Pinpoint the cell where the given text exists, returning its [X, Y] midpoint coordinate. 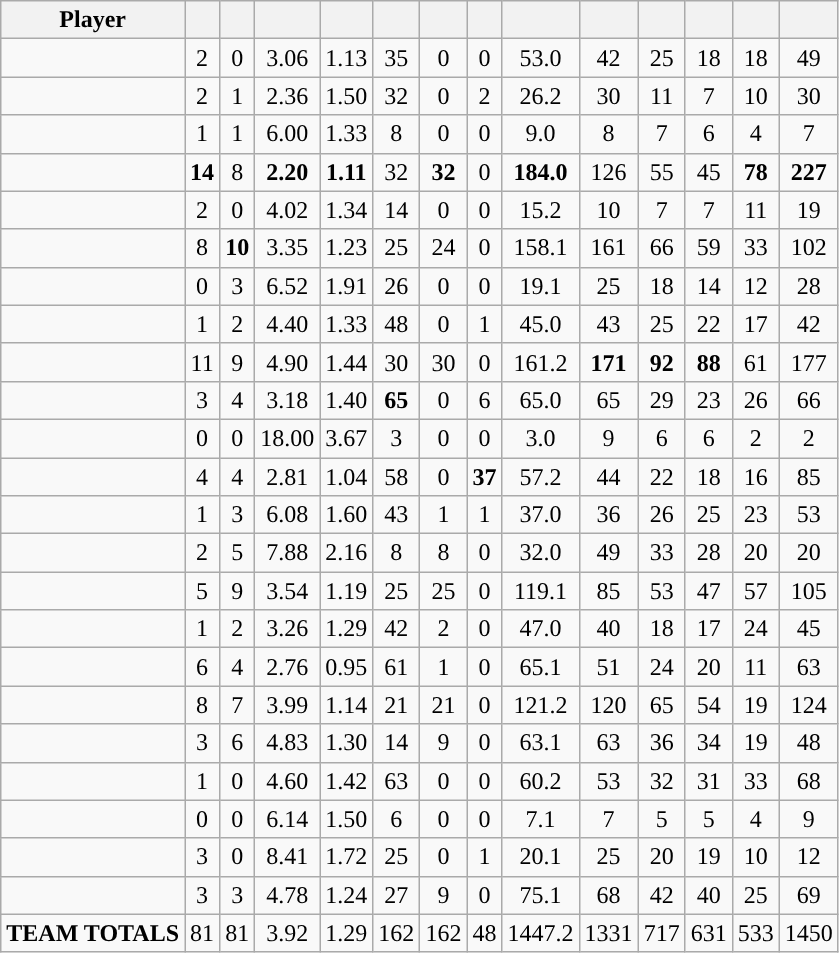
7.1 [540, 819]
161 [608, 248]
105 [808, 591]
4.83 [288, 743]
6.00 [288, 134]
44 [608, 477]
57.2 [540, 477]
3.92 [288, 933]
1.14 [346, 705]
6.08 [288, 515]
37 [484, 477]
717 [662, 933]
31 [708, 781]
3.26 [288, 629]
1.60 [346, 515]
69 [808, 895]
9.0 [540, 134]
4.78 [288, 895]
1.34 [346, 210]
7.88 [288, 553]
15.2 [540, 210]
124 [808, 705]
3.06 [288, 58]
TEAM TOTALS [93, 933]
35 [396, 58]
102 [808, 248]
19.1 [540, 286]
126 [608, 172]
631 [708, 933]
59 [708, 248]
1.04 [346, 477]
177 [808, 362]
37.0 [540, 515]
3.99 [288, 705]
3.18 [288, 400]
55 [662, 172]
53.0 [540, 58]
1.24 [346, 895]
29 [662, 400]
63.1 [540, 743]
1.30 [346, 743]
0.95 [346, 667]
47.0 [540, 629]
75.1 [540, 895]
18.00 [288, 438]
1.19 [346, 591]
1450 [808, 933]
171 [608, 362]
2.20 [288, 172]
2.76 [288, 667]
16 [756, 477]
65.1 [540, 667]
4.02 [288, 210]
78 [756, 172]
3.54 [288, 591]
92 [662, 362]
1.13 [346, 58]
6.52 [288, 286]
2.16 [346, 553]
26.2 [540, 96]
120 [608, 705]
51 [608, 667]
2.81 [288, 477]
47 [708, 591]
1.42 [346, 781]
119.1 [540, 591]
1.11 [346, 172]
1.23 [346, 248]
1447.2 [540, 933]
4.90 [288, 362]
88 [708, 362]
27 [396, 895]
Player [93, 20]
1.72 [346, 857]
57 [756, 591]
20.1 [540, 857]
1.44 [346, 362]
8.41 [288, 857]
58 [396, 477]
54 [708, 705]
6.14 [288, 819]
34 [708, 743]
60.2 [540, 781]
4.60 [288, 781]
2.36 [288, 96]
184.0 [540, 172]
121.2 [540, 705]
3.0 [540, 438]
4.40 [288, 324]
1.91 [346, 286]
3.67 [346, 438]
161.2 [540, 362]
3.35 [288, 248]
1331 [608, 933]
158.1 [540, 248]
32.0 [540, 553]
1.40 [346, 400]
45.0 [540, 324]
533 [756, 933]
65.0 [540, 400]
227 [808, 172]
